From the cell containing the given text, extract its center point as (x, y) coordinate. 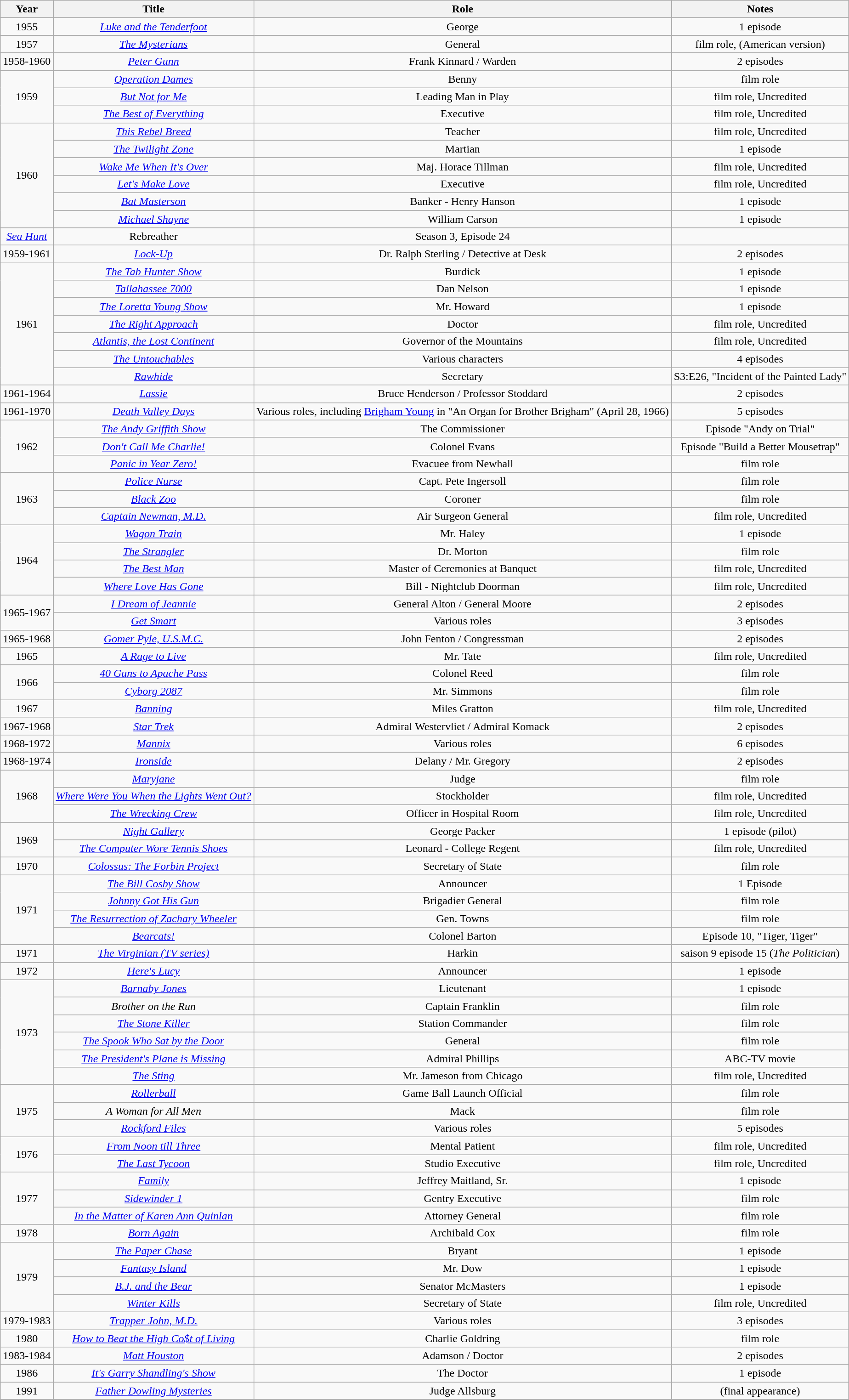
Gomer Pyle, U.S.M.C. (153, 639)
Matt Houston (153, 1356)
The Stone Killer (153, 1023)
Night Gallery (153, 831)
B.J. and the Bear (153, 1286)
Dan Nelson (462, 289)
Captain Franklin (462, 1006)
Season 3, Episode 24 (462, 237)
The Sting (153, 1076)
Mr. Simmons (462, 691)
1965-1968 (27, 639)
It's Garry Shandling's Show (153, 1373)
Winter Kills (153, 1303)
The Paper Chase (153, 1251)
1975 (27, 1111)
1979 (27, 1277)
The Andy Griffith Show (153, 429)
Trapper John, M.D. (153, 1321)
Episode "Andy on Trial" (760, 429)
1965-1967 (27, 612)
Mr. Haley (462, 534)
The Twilight Zone (153, 149)
The Strangler (153, 551)
A Woman for All Men (153, 1111)
Rockford Files (153, 1128)
Teacher (462, 131)
1977 (27, 1198)
Sea Hunt (27, 237)
Bearcats! (153, 936)
From Noon till Three (153, 1146)
Wake Me When It's Over (153, 166)
Colonel Barton (462, 936)
Brother on the Run (153, 1006)
Get Smart (153, 621)
The Bill Cosby Show (153, 884)
1961-1964 (27, 394)
Fantasy Island (153, 1268)
The Resurrection of Zachary Wheeler (153, 918)
Studio Executive (462, 1163)
Black Zoo (153, 499)
40 Guns to Apache Pass (153, 674)
Coroner (462, 499)
Gentry Executive (462, 1198)
Dr. Morton (462, 551)
ABC-TV movie (760, 1058)
Captain Newman, M.D. (153, 516)
1961-1970 (27, 411)
Death Valley Days (153, 411)
Role (462, 9)
The Loretta Young Show (153, 306)
1957 (27, 44)
1959 (27, 96)
1980 (27, 1338)
Judge Allsburg (462, 1391)
1962 (27, 446)
1958-1960 (27, 62)
1968 (27, 796)
The Mysterians (153, 44)
Star Trek (153, 726)
In the Matter of Karen Ann Quinlan (153, 1216)
Capt. Pete Ingersoll (462, 481)
Dr. Ralph Sterling / Detective at Desk (462, 254)
Air Surgeon General (462, 516)
1965 (27, 656)
Bruce Henderson / Professor Stoddard (462, 394)
Mr. Jameson from Chicago (462, 1076)
General Alton / General Moore (462, 604)
A Rage to Live (153, 656)
1 episode (pilot) (760, 831)
Various roles, including Brigham Young in "An Organ for Brother Brigham" (April 28, 1966) (462, 411)
1963 (27, 499)
1983-1984 (27, 1356)
Station Commander (462, 1023)
Banning (153, 709)
The Right Approach (153, 324)
Where Were You When the Lights Went Out? (153, 796)
Frank Kinnard / Warden (462, 62)
Bryant (462, 1251)
Family (153, 1181)
Senator McMasters (462, 1286)
Ironside (153, 761)
Cyborg 2087 (153, 691)
Wagon Train (153, 534)
Bat Masterson (153, 201)
1955 (27, 27)
1959-1961 (27, 254)
Maj. Horace Tillman (462, 166)
1972 (27, 971)
Officer in Hospital Room (462, 814)
1968-1972 (27, 743)
(final appearance) (760, 1391)
The President's Plane is Missing (153, 1058)
Doctor (462, 324)
Year (27, 9)
Bill - Nightclub Doorman (462, 586)
Panic in Year Zero! (153, 464)
Title (153, 9)
Mannix (153, 743)
Attorney General (462, 1216)
Born Again (153, 1233)
Mack (462, 1111)
Barnaby Jones (153, 988)
Admiral Phillips (462, 1058)
Delany / Mr. Gregory (462, 761)
Police Nurse (153, 481)
Mr. Dow (462, 1268)
The Best of Everything (153, 114)
Maryjane (153, 779)
1968-1974 (27, 761)
Banker - Henry Hanson (462, 201)
Colossus: The Forbin Project (153, 866)
Where Love Has Gone (153, 586)
The Wrecking Crew (153, 814)
saison 9 episode 15 (The Politician) (760, 953)
Tallahassee 7000 (153, 289)
How to Beat the High Co$t of Living (153, 1338)
Gen. Towns (462, 918)
Lassie (153, 394)
But Not for Me (153, 96)
Episode "Build a Better Mousetrap" (760, 446)
S3:E26, "Incident of the Painted Lady" (760, 376)
Rollerball (153, 1094)
4 episodes (760, 359)
1969 (27, 840)
Peter Gunn (153, 62)
Harkin (462, 953)
Lieutenant (462, 988)
Don't Call Me Charlie! (153, 446)
The Untouchables (153, 359)
The Best Man (153, 569)
Admiral Westervliet / Admiral Komack (462, 726)
The Tab Hunter Show (153, 272)
1979-1983 (27, 1321)
1967-1968 (27, 726)
Episode 10, "Tiger, Tiger" (760, 936)
The Virginian (TV series) (153, 953)
Master of Ceremonies at Banquet (462, 569)
Secretary (462, 376)
Brigadier General (462, 901)
Mr. Tate (462, 656)
6 episodes (760, 743)
Charlie Goldring (462, 1338)
1 Episode (760, 884)
1978 (27, 1233)
John Fenton / Congressman (462, 639)
Leading Man in Play (462, 96)
Luke and the Tenderfoot (153, 27)
Michael Shayne (153, 219)
film role, (American version) (760, 44)
Judge (462, 779)
George Packer (462, 831)
Jeffrey Maitland, Sr. (462, 1181)
Notes (760, 9)
1991 (27, 1391)
The Commissioner (462, 429)
Leonard - College Regent (462, 849)
Evacuee from Newhall (462, 464)
Burdick (462, 272)
I Dream of Jeannie (153, 604)
1967 (27, 709)
Johnny Got His Gun (153, 901)
Colonel Evans (462, 446)
Stockholder (462, 796)
Atlantis, the Lost Continent (153, 341)
1970 (27, 866)
1973 (27, 1032)
Governor of the Mountains (462, 341)
The Computer Wore Tennis Shoes (153, 849)
The Spook Who Sat by the Door (153, 1041)
Game Ball Launch Official (462, 1094)
Here's Lucy (153, 971)
Father Dowling Mysteries (153, 1391)
1961 (27, 324)
Colonel Reed (462, 674)
Various characters (462, 359)
Miles Gratton (462, 709)
George (462, 27)
William Carson (462, 219)
1964 (27, 560)
Mental Patient (462, 1146)
Rebreather (153, 237)
1986 (27, 1373)
Archibald Cox (462, 1233)
Rawhide (153, 376)
Operation Dames (153, 79)
Adamson / Doctor (462, 1356)
1960 (27, 175)
Mr. Howard (462, 306)
The Last Tycoon (153, 1163)
Martian (462, 149)
Sidewinder 1 (153, 1198)
This Rebel Breed (153, 131)
Benny (462, 79)
1966 (27, 682)
1976 (27, 1155)
Let's Make Love (153, 184)
Lock-Up (153, 254)
The Doctor (462, 1373)
